Pinpoint the cell where the given text exists, returning its [X, Y] midpoint coordinate. 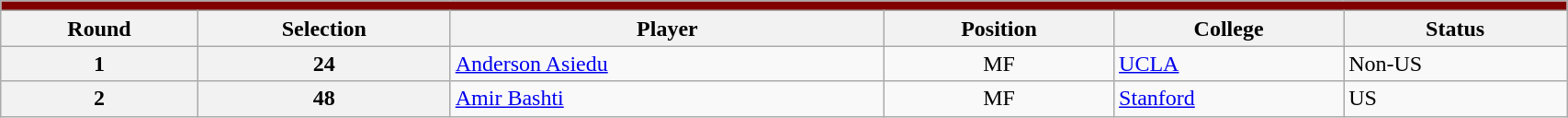
Anderson Asiedu [667, 64]
Non-US [1455, 64]
UCLA [1229, 64]
Status [1455, 29]
Stanford [1229, 99]
Round [99, 29]
1 [99, 64]
Player [667, 29]
2 [99, 99]
College [1229, 29]
US [1455, 99]
48 [323, 99]
Position [999, 29]
24 [323, 64]
Selection [323, 29]
Amir Bashti [667, 99]
